Detect which cell encompasses the target text, then output its (x, y) center coordinate. 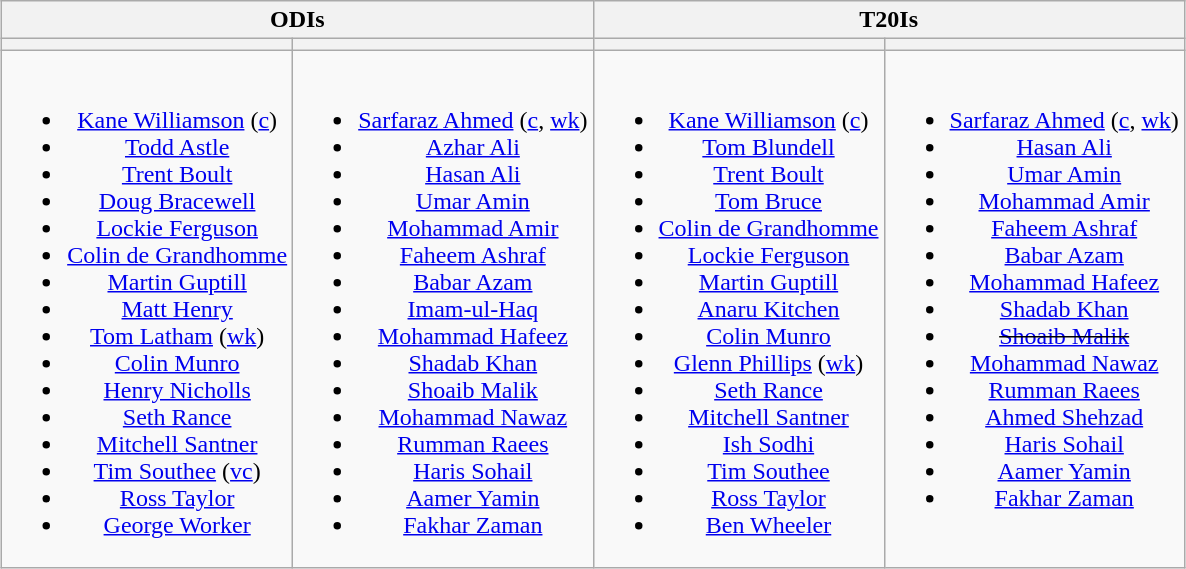
T20Is (888, 20)
ODIs (298, 20)
